Return the [x, y] coordinate for the center point of the cell that contains the specified text.  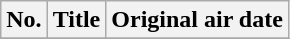
Original air date [198, 20]
No. [24, 20]
Title [76, 20]
